Locate the cell with the specified text and output its (X, Y) center coordinate. 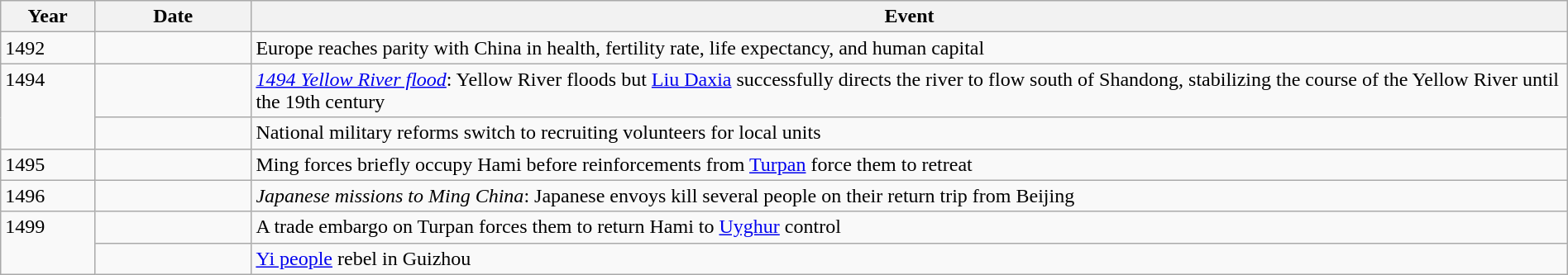
National military reforms switch to recruiting volunteers for local units (910, 133)
1496 (48, 196)
1492 (48, 48)
1495 (48, 164)
Date (172, 17)
1494 (48, 106)
Japanese missions to Ming China: Japanese envoys kill several people on their return trip from Beijing (910, 196)
Yi people rebel in Guizhou (910, 258)
Europe reaches parity with China in health, fertility rate, life expectancy, and human capital (910, 48)
1499 (48, 243)
Event (910, 17)
Year (48, 17)
A trade embargo on Turpan forces them to return Hami to Uyghur control (910, 227)
Ming forces briefly occupy Hami before reinforcements from Turpan force them to retreat (910, 164)
